Output the [X, Y] coordinate of the center of the cell containing the given text.  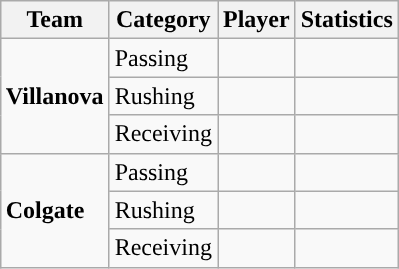
Category [163, 20]
Player [257, 20]
Statistics [346, 20]
Colgate [54, 210]
Team [54, 20]
Villanova [54, 96]
